Provide the (X, Y) coordinate of the cell's center where the given text is located.  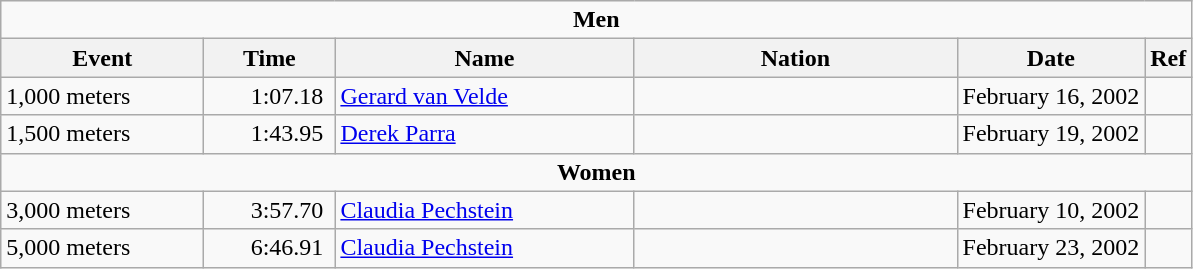
Ref (1168, 58)
Name (484, 58)
3:57.70 (270, 210)
Event (102, 58)
February 19, 2002 (1051, 134)
February 10, 2002 (1051, 210)
6:46.91 (270, 248)
3,000 meters (102, 210)
Men (596, 20)
February 23, 2002 (1051, 248)
Date (1051, 58)
Time (270, 58)
Gerard van Velde (484, 96)
1:07.18 (270, 96)
5,000 meters (102, 248)
1,000 meters (102, 96)
1:43.95 (270, 134)
Women (596, 172)
Derek Parra (484, 134)
Nation (796, 58)
1,500 meters (102, 134)
February 16, 2002 (1051, 96)
